Capture the cell that displays the provided text and extract its [X, Y] central coordinate. 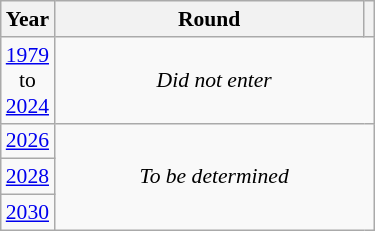
Did not enter [214, 80]
2028 [28, 177]
2030 [28, 213]
To be determined [214, 176]
Round [209, 19]
2026 [28, 141]
Year [28, 19]
1979to2024 [28, 80]
